Search for the cell housing the specified text and yield its (X, Y) center coordinate. 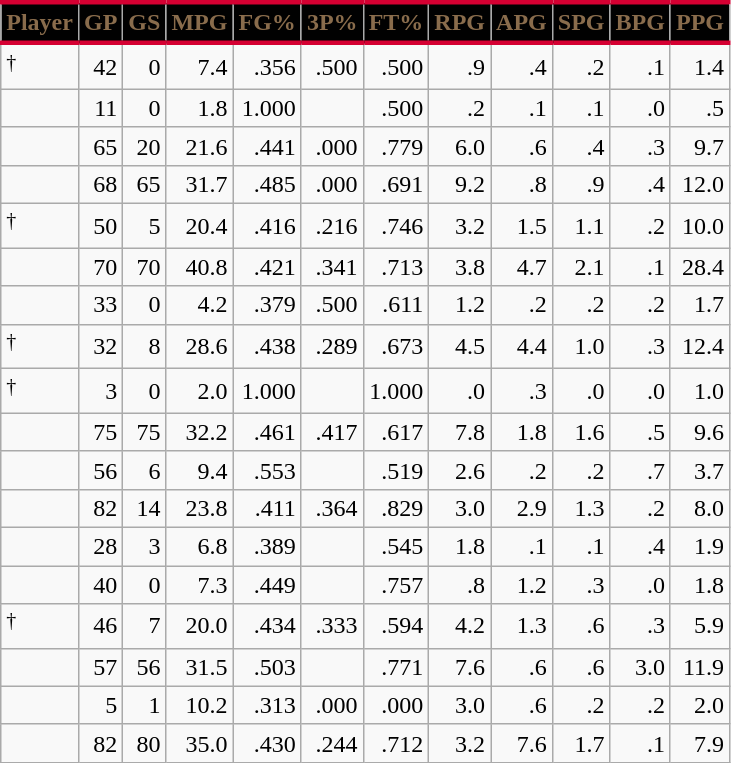
.7 (640, 470)
57 (100, 667)
32.2 (200, 432)
7 (144, 626)
PPG (700, 22)
28.4 (700, 267)
FG% (267, 22)
FT% (396, 22)
.779 (396, 146)
7.4 (200, 66)
.379 (267, 305)
12.0 (700, 184)
10.0 (700, 226)
.441 (267, 146)
2.6 (460, 470)
50 (100, 226)
6.8 (200, 547)
3.8 (460, 267)
1.1 (581, 226)
.673 (396, 346)
31.7 (200, 184)
20.0 (200, 626)
.430 (267, 743)
9.7 (700, 146)
1.5 (522, 226)
.519 (396, 470)
.757 (396, 585)
.411 (267, 508)
.746 (396, 226)
.244 (332, 743)
4.7 (522, 267)
.421 (267, 267)
1.6 (581, 432)
RPG (460, 22)
12.4 (700, 346)
.713 (396, 267)
.691 (396, 184)
.416 (267, 226)
.545 (396, 547)
.553 (267, 470)
1.4 (700, 66)
GS (144, 22)
80 (144, 743)
.617 (396, 432)
10.2 (200, 705)
21.6 (200, 146)
.461 (267, 432)
.364 (332, 508)
.389 (267, 547)
8.0 (700, 508)
28 (100, 547)
20 (144, 146)
.289 (332, 346)
9.4 (200, 470)
11 (100, 108)
MPG (200, 22)
.356 (267, 66)
.341 (332, 267)
.611 (396, 305)
GP (100, 22)
33 (100, 305)
.485 (267, 184)
4.5 (460, 346)
Player (40, 22)
4.4 (522, 346)
1.9 (700, 547)
40 (100, 585)
.712 (396, 743)
28.6 (200, 346)
.438 (267, 346)
42 (100, 66)
14 (144, 508)
6 (144, 470)
.829 (396, 508)
1 (144, 705)
7.8 (460, 432)
32 (100, 346)
8 (144, 346)
.417 (332, 432)
.313 (267, 705)
.216 (332, 226)
6.0 (460, 146)
.771 (396, 667)
23.8 (200, 508)
.434 (267, 626)
2.1 (581, 267)
.449 (267, 585)
9.2 (460, 184)
7.3 (200, 585)
20.4 (200, 226)
.594 (396, 626)
3.7 (700, 470)
BPG (640, 22)
11.9 (700, 667)
46 (100, 626)
9.6 (700, 432)
APG (522, 22)
7.9 (700, 743)
40.8 (200, 267)
35.0 (200, 743)
.333 (332, 626)
SPG (581, 22)
2.9 (522, 508)
.503 (267, 667)
31.5 (200, 667)
5.9 (700, 626)
3P% (332, 22)
68 (100, 184)
